Return (X, Y) of the center of cell containing provided text 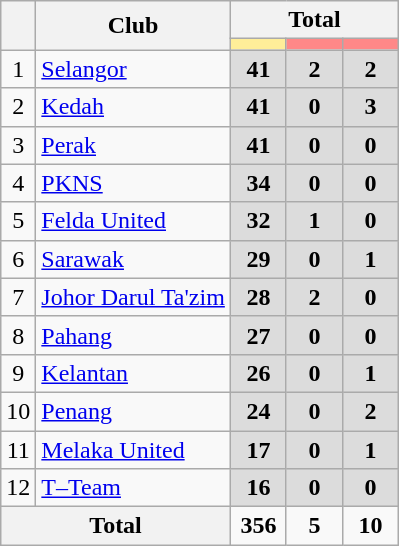
Kedah (134, 107)
34 (258, 183)
Felda United (134, 221)
Selangor (134, 69)
Club (134, 26)
Penang (134, 411)
24 (258, 411)
8 (18, 335)
32 (258, 221)
9 (18, 373)
Perak (134, 145)
12 (18, 488)
16 (258, 488)
356 (258, 526)
T–Team (134, 488)
27 (258, 335)
6 (18, 259)
17 (258, 449)
PKNS (134, 183)
28 (258, 297)
26 (258, 373)
Pahang (134, 335)
4 (18, 183)
Johor Darul Ta'zim (134, 297)
Kelantan (134, 373)
11 (18, 449)
7 (18, 297)
Sarawak (134, 259)
29 (258, 259)
Melaka United (134, 449)
